Identify which cell holds the provided text, then report its (x, y) central coordinate. 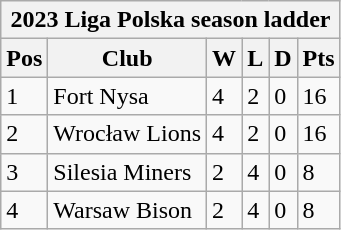
Pos (24, 58)
Warsaw Bison (128, 210)
Club (128, 58)
3 (24, 172)
L (256, 58)
W (224, 58)
1 (24, 96)
Fort Nysa (128, 96)
Silesia Miners (128, 172)
2023 Liga Polska season ladder (170, 20)
D (283, 58)
Wrocław Lions (128, 134)
Pts (318, 58)
